Identify which cell holds the provided text, then report its (x, y) central coordinate. 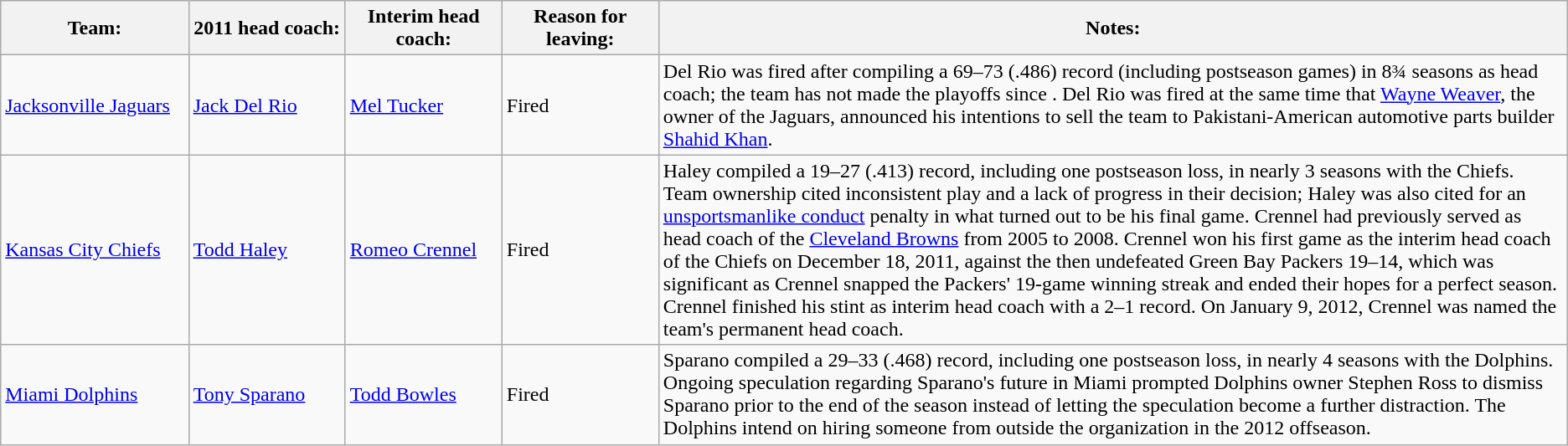
Jacksonville Jaguars (95, 105)
2011 head coach: (266, 28)
Interim head coach: (424, 28)
Todd Haley (266, 249)
Kansas City Chiefs (95, 249)
Tony Sparano (266, 395)
Todd Bowles (424, 395)
Notes: (1112, 28)
Reason for leaving: (580, 28)
Team: (95, 28)
Mel Tucker (424, 105)
Romeo Crennel (424, 249)
Miami Dolphins (95, 395)
Jack Del Rio (266, 105)
